Extract the [x, y] coordinate from the center of the cell holding the provided text.  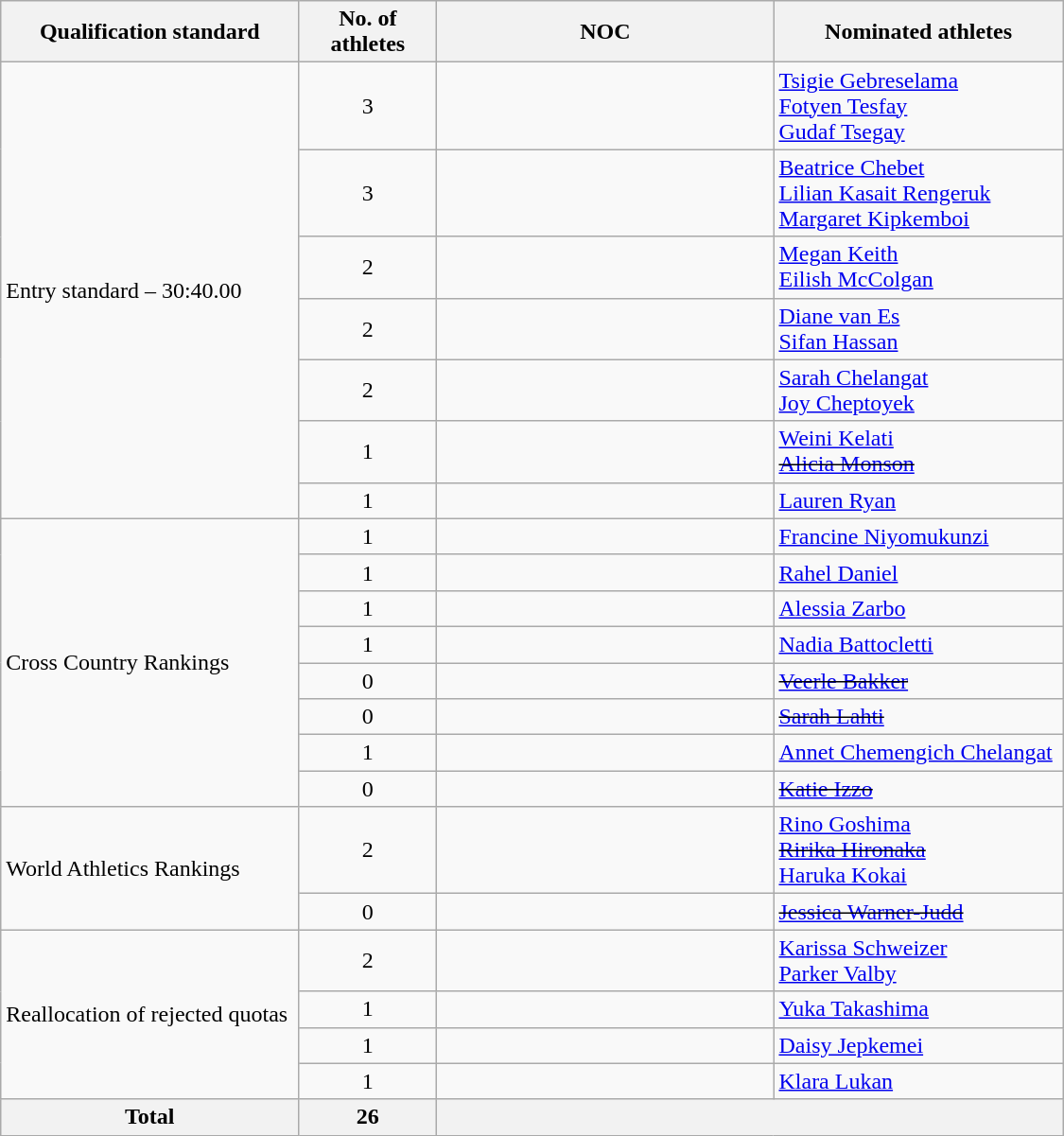
Nominated athletes [918, 32]
Jessica Warner-Judd [918, 912]
Qualification standard [149, 32]
Tsigie GebreselamaFotyen TesfayGudaf Tsegay [918, 106]
Sarah ChelangatJoy Cheptoyek [918, 390]
Karissa SchweizerParker Valby [918, 961]
26 [368, 1117]
Cross Country Rankings [149, 662]
NOC [605, 32]
Megan KeithEilish McColgan [918, 267]
Rahel Daniel [918, 572]
Katie Izzo [918, 789]
Reallocation of rejected quotas [149, 1014]
World Athletics Rankings [149, 868]
Total [149, 1117]
Sarah Lahti [918, 717]
Beatrice ChebetLilian Kasait RengerukMargaret Kipkemboi [918, 193]
No. of athletes [368, 32]
Francine Niyomukunzi [918, 536]
Diane van EsSifan Hassan [918, 329]
Weini KelatiAlicia Monson [918, 452]
Veerle Bakker [918, 680]
Yuka Takashima [918, 1009]
Alessia Zarbo [918, 608]
Daisy Jepkemei [918, 1045]
Klara Lukan [918, 1081]
Entry standard – 30:40.00 [149, 290]
Nadia Battocletti [918, 644]
Rino GoshimaRirika HironakaHaruka Kokai [918, 850]
Annet Chemengich Chelangat [918, 753]
Lauren Ryan [918, 500]
